Return the [X, Y] coordinate for the center point of the cell that contains the specified text.  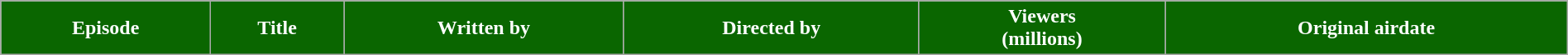
Viewers(millions) [1042, 28]
Original airdate [1366, 28]
Episode [106, 28]
Title [278, 28]
Written by [485, 28]
Directed by [771, 28]
